Find where the given text appears and provide that cell's center as [X, Y] coordinate. 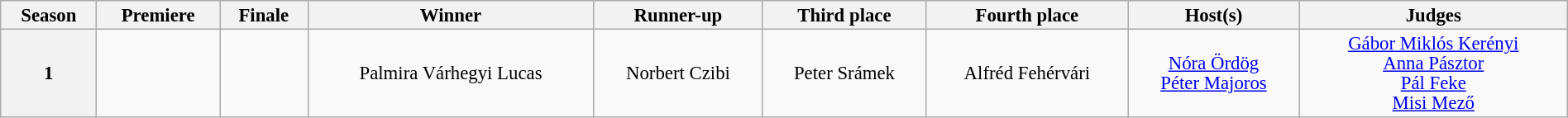
Premiere [159, 15]
Nóra ÖrdögPéter Majoros [1214, 74]
Third place [844, 15]
Alfréd Fehérvári [1027, 74]
Runner-up [678, 15]
Host(s) [1214, 15]
Palmira Várhegyi Lucas [451, 74]
Season [49, 15]
Finale [265, 15]
1 [49, 74]
Judges [1433, 15]
Fourth place [1027, 15]
Peter Srámek [844, 74]
Norbert Czibi [678, 74]
Gábor Miklós KerényiAnna PásztorPál FekeMisi Mező [1433, 74]
Winner [451, 15]
